Provide the [X, Y] coordinate of the cell's center where the given text is located.  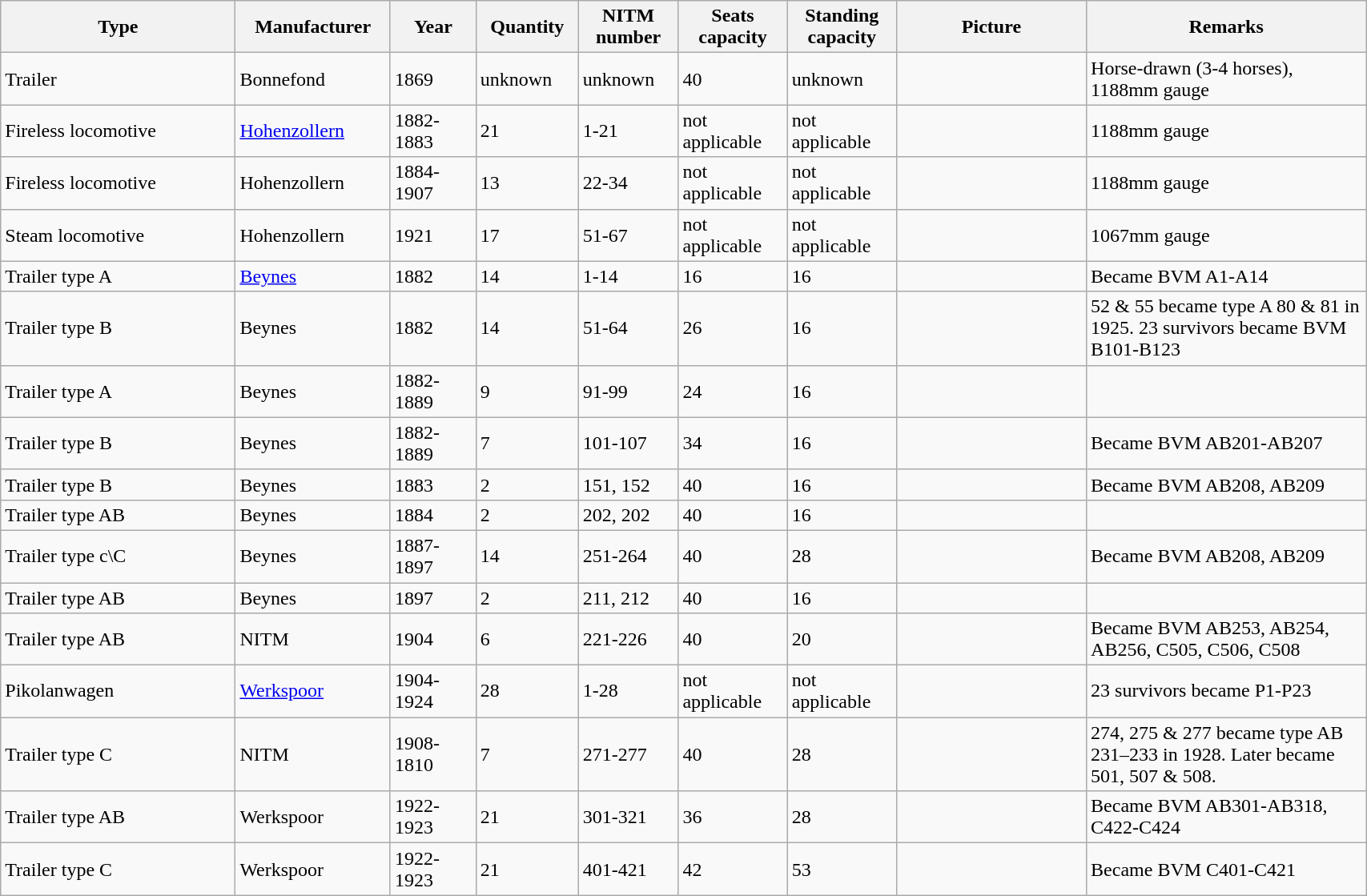
Year [432, 27]
1908-1810 [432, 754]
91-99 [628, 391]
Trailer [119, 78]
1-14 [628, 276]
9 [527, 391]
Type [119, 27]
Picture [991, 27]
301-321 [628, 817]
211, 212 [628, 598]
1904 [432, 639]
101-107 [628, 444]
1-21 [628, 131]
1884 [432, 515]
1921 [432, 235]
20 [842, 639]
53 [842, 870]
Manufacturer [313, 27]
42 [733, 870]
34 [733, 444]
24 [733, 391]
22-34 [628, 183]
Seats capacity [733, 27]
Became BVM AB301-AB318, C422-C424 [1227, 817]
51-64 [628, 328]
151, 152 [628, 484]
Steam locomotive [119, 235]
Became BVM AB201-AB207 [1227, 444]
52 & 55 became type A 80 & 81 in 1925. 23 survivors became BVM B101-B123 [1227, 328]
221-226 [628, 639]
202, 202 [628, 515]
Trailer type c\C [119, 556]
26 [733, 328]
Standing capacity [842, 27]
1887-1897 [432, 556]
51-67 [628, 235]
Became BVM AB253, AB254, AB256, C505, C506, C508 [1227, 639]
Became BVM C401-C421 [1227, 870]
274, 275 & 277 became type AB 231–233 in 1928. Later became 501, 507 & 508. [1227, 754]
36 [733, 817]
251-264 [628, 556]
1884-1907 [432, 183]
1869 [432, 78]
1883 [432, 484]
271-277 [628, 754]
1897 [432, 598]
Bonnefond [313, 78]
1-28 [628, 692]
Pikolanwagen [119, 692]
1067mm gauge [1227, 235]
23 survivors became P1-P23 [1227, 692]
Horse-drawn (3-4 horses), 1188mm gauge [1227, 78]
Quantity [527, 27]
1882-1883 [432, 131]
NITM number [628, 27]
17 [527, 235]
401-421 [628, 870]
1904-1924 [432, 692]
6 [527, 639]
Became BVM A1-A14 [1227, 276]
13 [527, 183]
Remarks [1227, 27]
